Locate the cell with the specified text and output its [X, Y] center coordinate. 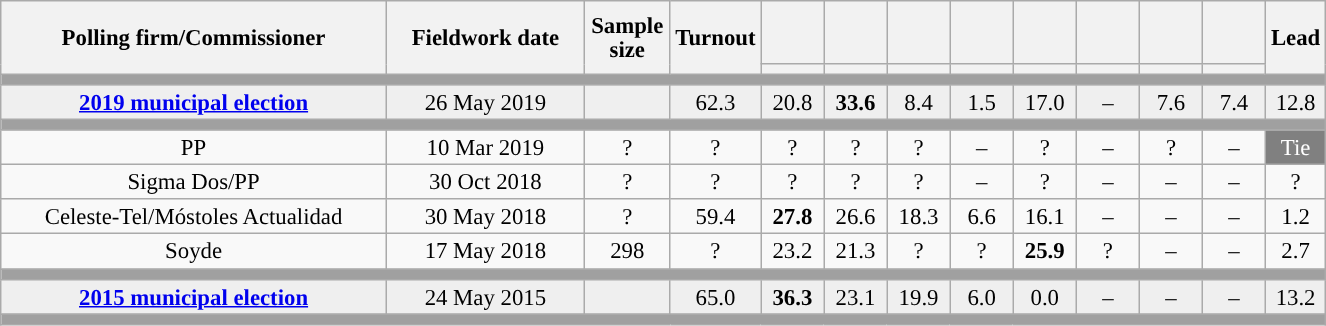
26 May 2019 [485, 102]
27.8 [792, 218]
18.3 [918, 218]
Lead [1296, 38]
16.1 [1044, 218]
PP [194, 148]
24 May 2015 [485, 296]
1.5 [982, 102]
13.2 [1296, 296]
21.3 [856, 252]
Polling firm/Commissioner [194, 38]
8.4 [918, 102]
Soyde [194, 252]
23.1 [856, 296]
10 Mar 2019 [485, 148]
20.8 [792, 102]
Sigma Dos/PP [194, 182]
30 May 2018 [485, 218]
1.2 [1296, 218]
23.2 [792, 252]
65.0 [716, 296]
59.4 [716, 218]
Sample size [627, 38]
0.0 [1044, 296]
2019 municipal election [194, 102]
30 Oct 2018 [485, 182]
6.0 [982, 296]
62.3 [716, 102]
36.3 [792, 296]
2015 municipal election [194, 296]
Fieldwork date [485, 38]
33.6 [856, 102]
Tie [1296, 148]
12.8 [1296, 102]
Celeste-Tel/Móstoles Actualidad [194, 218]
7.4 [1234, 102]
Turnout [716, 38]
6.6 [982, 218]
19.9 [918, 296]
298 [627, 252]
25.9 [1044, 252]
7.6 [1170, 102]
26.6 [856, 218]
17.0 [1044, 102]
17 May 2018 [485, 252]
2.7 [1296, 252]
